From the cell containing the given text, extract its center point as (x, y) coordinate. 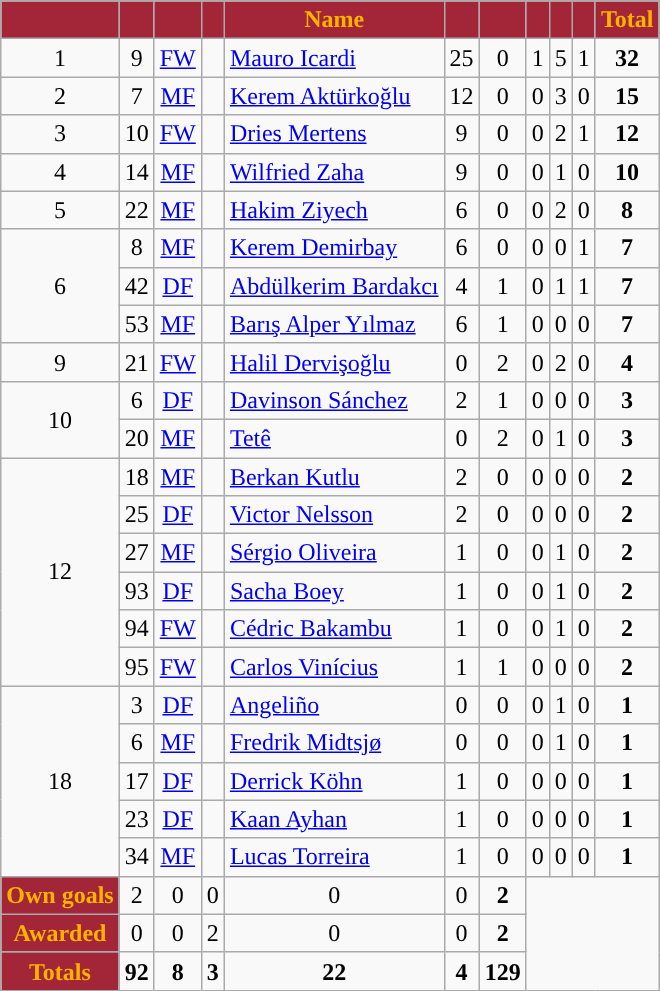
Awarded (60, 933)
Wilfried Zaha (334, 172)
Carlos Vinícius (334, 667)
21 (136, 362)
Sacha Boey (334, 591)
Lucas Torreira (334, 857)
Barış Alper Yılmaz (334, 324)
Own goals (60, 895)
93 (136, 591)
Mauro Icardi (334, 58)
27 (136, 553)
Davinson Sánchez (334, 400)
95 (136, 667)
Hakim Ziyech (334, 210)
Kerem Aktürkoğlu (334, 96)
Kaan Ayhan (334, 819)
Abdülkerim Bardakcı (334, 286)
Total (627, 20)
23 (136, 819)
42 (136, 286)
Tetê (334, 438)
Victor Nelsson (334, 515)
14 (136, 172)
Name (334, 20)
Totals (60, 971)
Sérgio Oliveira (334, 553)
Cédric Bakambu (334, 629)
15 (627, 96)
94 (136, 629)
129 (502, 971)
Kerem Demirbay (334, 248)
92 (136, 971)
Dries Mertens (334, 134)
Berkan Kutlu (334, 477)
Angeliño (334, 705)
17 (136, 781)
34 (136, 857)
32 (627, 58)
Derrick Köhn (334, 781)
20 (136, 438)
53 (136, 324)
Halil Dervişoğlu (334, 362)
Fredrik Midtsjø (334, 743)
